Return the (x, y) coordinate for the center point of the cell that contains the specified text.  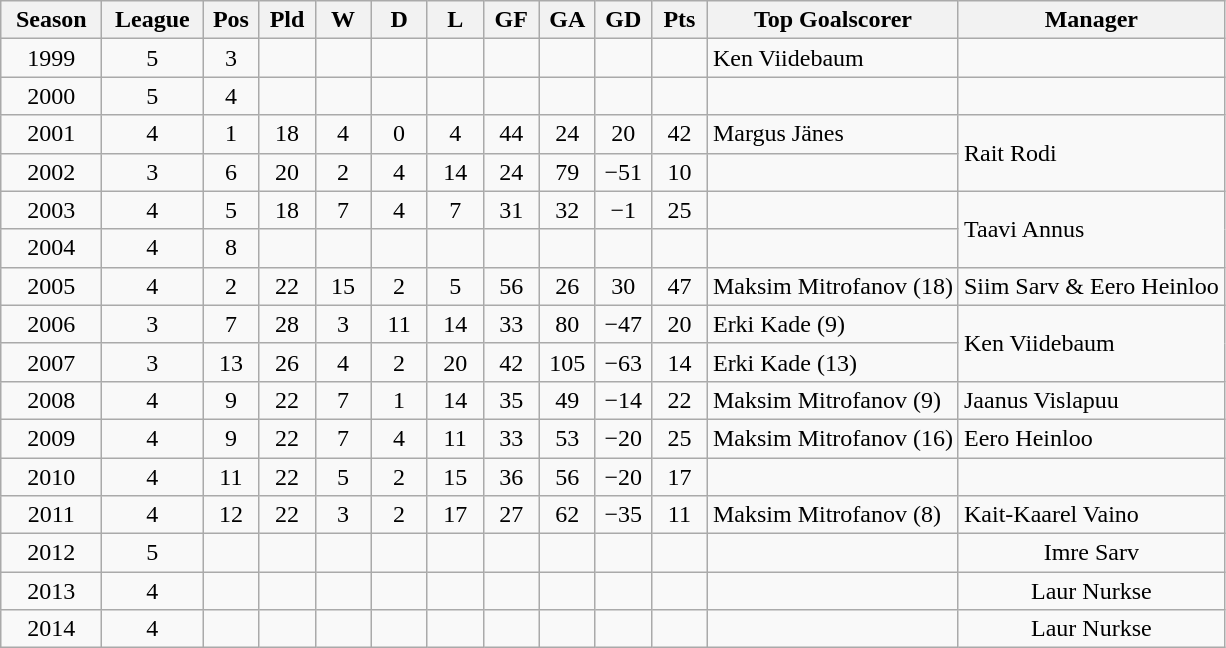
31 (511, 210)
0 (399, 134)
27 (511, 515)
−51 (623, 172)
−35 (623, 515)
2005 (52, 286)
49 (567, 400)
−47 (623, 324)
12 (231, 515)
2006 (52, 324)
GF (511, 20)
2003 (52, 210)
28 (287, 324)
Manager (1091, 20)
Taavi Annus (1091, 229)
Pos (231, 20)
Siim Sarv & Eero Heinloo (1091, 286)
D (399, 20)
2000 (52, 96)
80 (567, 324)
13 (231, 362)
Season (52, 20)
1999 (52, 58)
2002 (52, 172)
2007 (52, 362)
W (343, 20)
GA (567, 20)
Maksim Mitrofanov (16) (832, 438)
Pts (679, 20)
2013 (52, 591)
Maksim Mitrofanov (18) (832, 286)
Rait Rodi (1091, 153)
Top Goalscorer (832, 20)
Pld (287, 20)
47 (679, 286)
Eero Heinloo (1091, 438)
30 (623, 286)
105 (567, 362)
League (152, 20)
Jaanus Vislapuu (1091, 400)
2011 (52, 515)
Erki Kade (9) (832, 324)
Imre Sarv (1091, 553)
2004 (52, 248)
−63 (623, 362)
44 (511, 134)
53 (567, 438)
36 (511, 477)
2001 (52, 134)
6 (231, 172)
8 (231, 248)
Kait-Kaarel Vaino (1091, 515)
Maksim Mitrofanov (9) (832, 400)
2008 (52, 400)
−1 (623, 210)
−14 (623, 400)
35 (511, 400)
2009 (52, 438)
Erki Kade (13) (832, 362)
79 (567, 172)
2010 (52, 477)
2014 (52, 629)
L (455, 20)
Margus Jänes (832, 134)
32 (567, 210)
62 (567, 515)
10 (679, 172)
GD (623, 20)
2012 (52, 553)
Maksim Mitrofanov (8) (832, 515)
